Identify which cell holds the provided text, then report its (x, y) central coordinate. 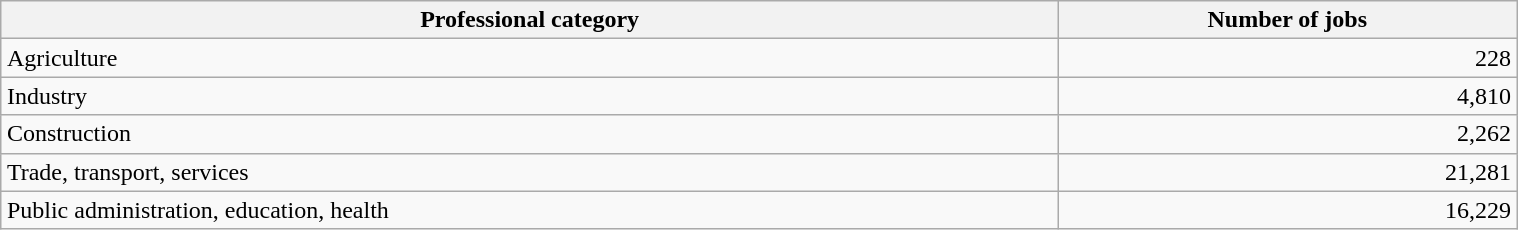
Agriculture (530, 58)
Trade, transport, services (530, 172)
Industry (530, 96)
2,262 (1288, 134)
4,810 (1288, 96)
16,229 (1288, 210)
Public administration, education, health (530, 210)
Construction (530, 134)
Number of jobs (1288, 20)
21,281 (1288, 172)
Professional category (530, 20)
228 (1288, 58)
